Output the (x, y) coordinate of the center of the cell containing the given text.  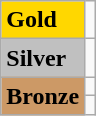
Gold (43, 20)
Bronze (43, 96)
Silver (43, 58)
